From the cell containing the given text, extract its center point as (x, y) coordinate. 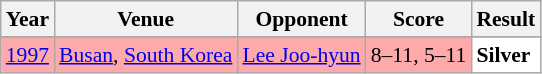
Result (506, 19)
Score (419, 19)
Opponent (301, 19)
Venue (146, 19)
1997 (28, 55)
Year (28, 19)
8–11, 5–11 (419, 55)
Silver (506, 55)
Busan, South Korea (146, 55)
Lee Joo-hyun (301, 55)
